Find where the given text appears and provide that cell's center as (X, Y) coordinate. 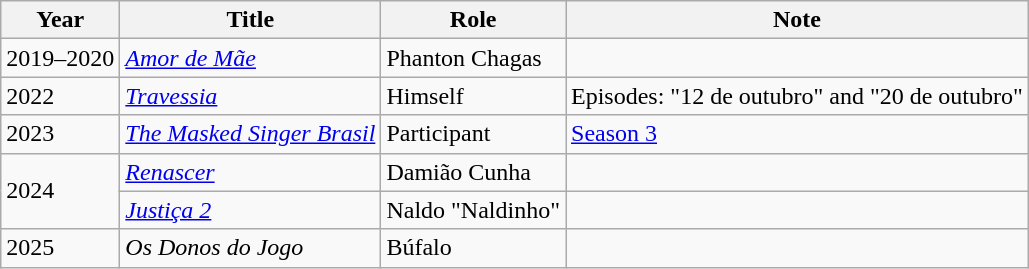
Role (474, 20)
Phanton Chagas (474, 58)
Renascer (250, 172)
Damião Cunha (474, 172)
Amor de Mãe (250, 58)
Participant (474, 134)
Naldo "Naldinho" (474, 210)
Season 3 (798, 134)
Búfalo (474, 248)
Title (250, 20)
2025 (60, 248)
2023 (60, 134)
Himself (474, 96)
Note (798, 20)
2024 (60, 191)
Travessia (250, 96)
2019–2020 (60, 58)
2022 (60, 96)
Os Donos do Jogo (250, 248)
Episodes: "12 de outubro" and "20 de outubro" (798, 96)
Year (60, 20)
The Masked Singer Brasil (250, 134)
Justiça 2 (250, 210)
